Detect which cell encompasses the target text, then output its (x, y) center coordinate. 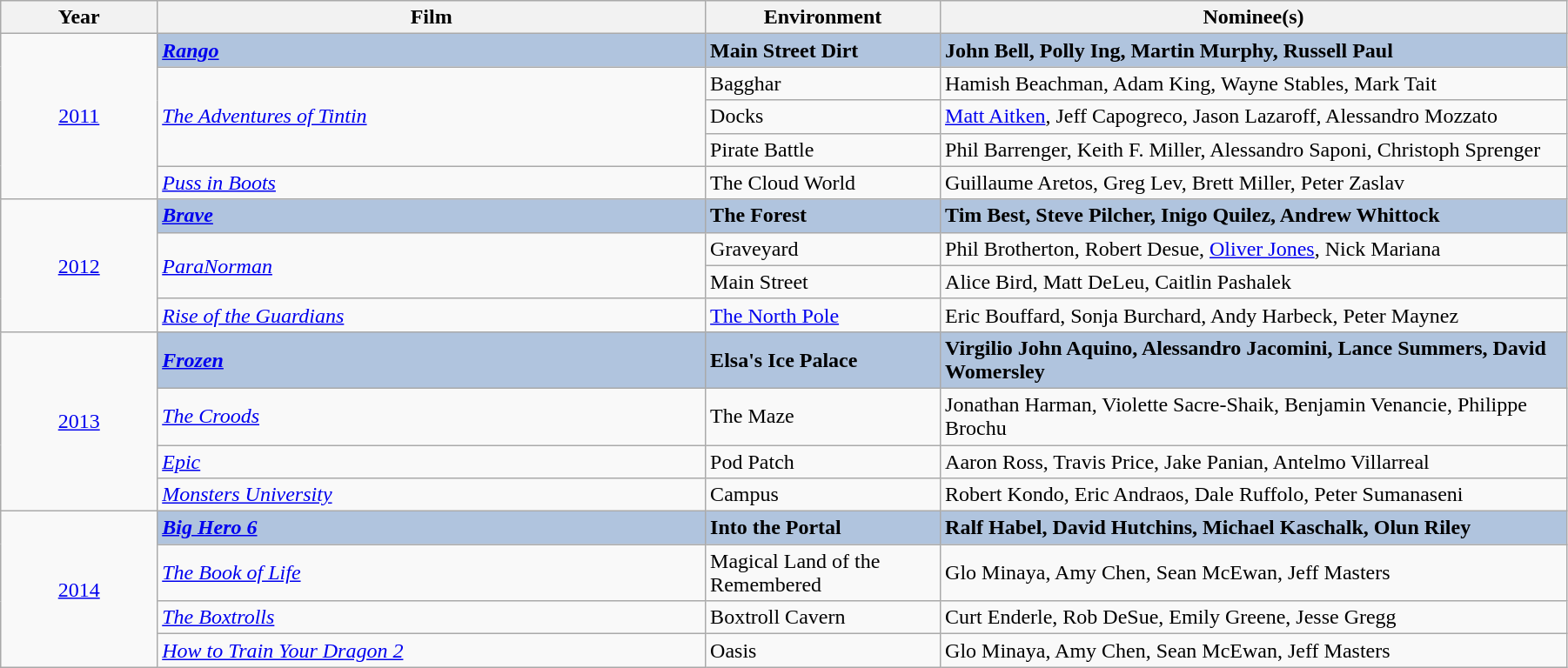
Alice Bird, Matt DeLeu, Caitlin Pashalek (1254, 282)
2011 (79, 117)
The Boxtrolls (432, 618)
Rango (432, 50)
Main Street (823, 282)
Curt Enderle, Rob DeSue, Emily Greene, Jesse Gregg (1254, 618)
Year (79, 17)
Magical Land of the Remembered (823, 572)
Into the Portal (823, 528)
ParaNorman (432, 265)
Big Hero 6 (432, 528)
Matt Aitken, Jeff Capogreco, Jason Lazaroff, Alessandro Mozzato (1254, 117)
Docks (823, 117)
Phil Brotherton, Robert Desue, Oliver Jones, Nick Mariana (1254, 249)
How to Train Your Dragon 2 (432, 651)
Hamish Beachman, Adam King, Wayne Stables, Mark Tait (1254, 83)
Guillaume Aretos, Greg Lev, Brett Miller, Peter Zaslav (1254, 183)
The Adventures of Tintin (432, 117)
Film (432, 17)
Phil Barrenger, Keith F. Miller, Alessandro Saponi, Christoph Sprenger (1254, 150)
The Forest (823, 216)
Monsters University (432, 495)
Epic (432, 462)
Jonathan Harman, Violette Sacre-Shaik, Benjamin Venancie, Philippe Brochu (1254, 416)
Elsa's Ice Palace (823, 360)
The Maze (823, 416)
Main Street Dirt (823, 50)
Puss in Boots (432, 183)
2014 (79, 590)
Frozen (432, 360)
2013 (79, 421)
Rise of the Guardians (432, 315)
Bagghar (823, 83)
Campus (823, 495)
Oasis (823, 651)
Boxtroll Cavern (823, 618)
Pirate Battle (823, 150)
Environment (823, 17)
Virgilio John Aquino, Alessandro Jacomini, Lance Summers, David Womersley (1254, 360)
Pod Patch (823, 462)
John Bell, Polly Ing, Martin Murphy, Russell Paul (1254, 50)
Graveyard (823, 249)
Tim Best, Steve Pilcher, Inigo Quilez, Andrew Whittock (1254, 216)
2012 (79, 265)
The Croods (432, 416)
Nominee(s) (1254, 17)
Eric Bouffard, Sonja Burchard, Andy Harbeck, Peter Maynez (1254, 315)
The North Pole (823, 315)
Ralf Habel, David Hutchins, Michael Kaschalk, Olun Riley (1254, 528)
The Book of Life (432, 572)
The Cloud World (823, 183)
Robert Kondo, Eric Andraos, Dale Ruffolo, Peter Sumanaseni (1254, 495)
Aaron Ross, Travis Price, Jake Panian, Antelmo Villarreal (1254, 462)
Brave (432, 216)
